Provide the [x, y] coordinate of the cell's center where the given text is located.  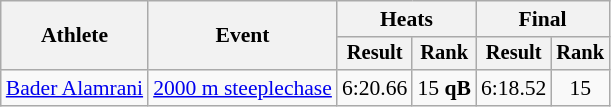
Athlete [74, 36]
15 [580, 88]
15 qB [444, 88]
2000 m steeplechase [242, 88]
6:18.52 [514, 88]
Bader Alamrani [74, 88]
Heats [406, 19]
Final [542, 19]
Event [242, 36]
6:20.66 [374, 88]
